Identify which cell holds the provided text, then report its (X, Y) central coordinate. 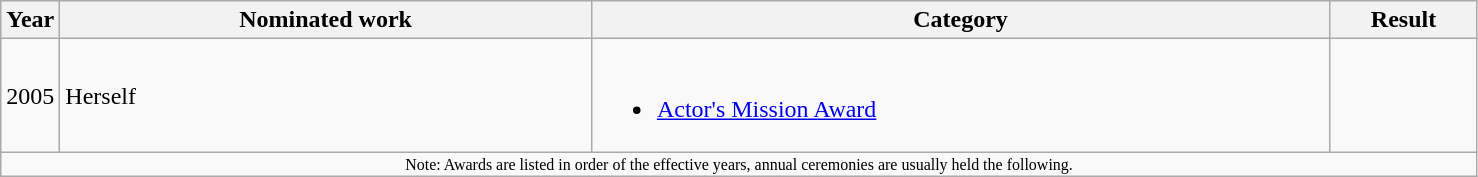
Year (30, 20)
Nominated work (326, 20)
Actor's Mission Award (960, 96)
Category (960, 20)
Result (1404, 20)
Note: Awards are listed in order of the effective years, annual ceremonies are usually held the following. (740, 164)
Herself (326, 96)
2005 (30, 96)
